Locate the cell with the specified text and output its (X, Y) center coordinate. 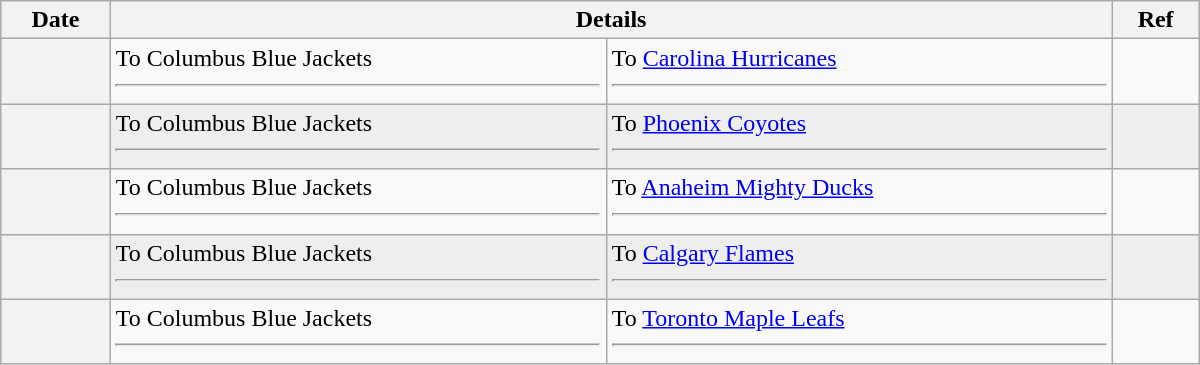
Date (56, 20)
To Phoenix Coyotes (859, 136)
To Calgary Flames (859, 266)
To Carolina Hurricanes (859, 72)
To Anaheim Mighty Ducks (859, 202)
To Toronto Maple Leafs (859, 332)
Ref (1156, 20)
Details (611, 20)
